Extract the [X, Y] coordinate from the center of the cell holding the provided text.  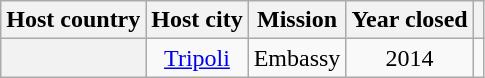
2014 [410, 58]
Host country [74, 20]
Year closed [410, 20]
Mission [297, 20]
Embassy [297, 58]
Tripoli [197, 58]
Host city [197, 20]
